Provide the [x, y] coordinate of the cell's center where the given text is located.  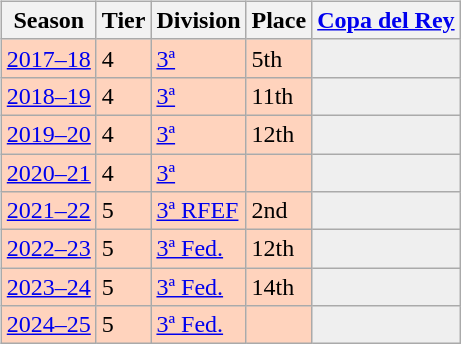
2018–19 [48, 96]
2024–25 [48, 325]
2023–24 [48, 287]
2022–23 [48, 249]
2020–21 [48, 173]
5th [279, 58]
Copa del Rey [386, 20]
3ª RFEF [198, 211]
11th [279, 96]
Division [198, 20]
2nd [279, 211]
2021–22 [48, 211]
14th [279, 287]
Season [48, 20]
Place [279, 20]
2017–18 [48, 58]
Tier [124, 20]
2019–20 [48, 134]
